Return (X, Y) of the center of cell containing provided text 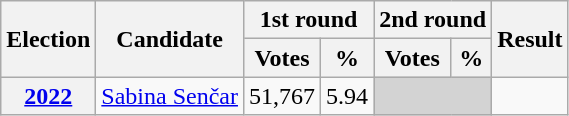
Result (530, 39)
5.94 (348, 96)
51,767 (282, 96)
2nd round (433, 20)
Election (48, 39)
2022 (48, 96)
Candidate (170, 39)
Sabina Senčar (170, 96)
1st round (308, 20)
